Search for the cell housing the specified text and yield its [x, y] center coordinate. 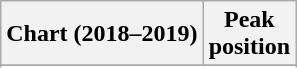
Peakposition [249, 34]
Chart (2018–2019) [102, 34]
